For the text-containing cell, return its midpoint in [x, y] coordinate format. 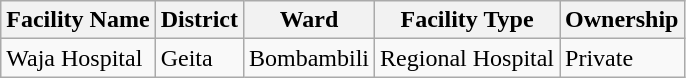
Regional Hospital [468, 58]
Ward [308, 20]
Bombambili [308, 58]
District [199, 20]
Geita [199, 58]
Private [622, 58]
Waja Hospital [78, 58]
Facility Name [78, 20]
Ownership [622, 20]
Facility Type [468, 20]
